Search for the cell housing the specified text and yield its [X, Y] center coordinate. 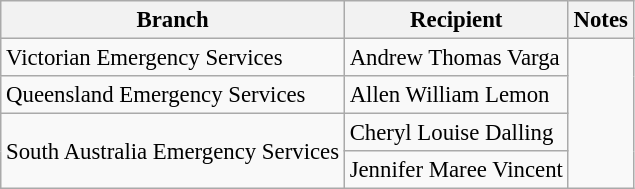
South Australia Emergency Services [173, 152]
Queensland Emergency Services [173, 95]
Allen William Lemon [456, 95]
Branch [173, 20]
Andrew Thomas Varga [456, 58]
Cheryl Louise Dalling [456, 133]
Notes [600, 20]
Recipient [456, 20]
Jennifer Maree Vincent [456, 170]
Victorian Emergency Services [173, 58]
